Identify which cell holds the provided text, then report its (x, y) central coordinate. 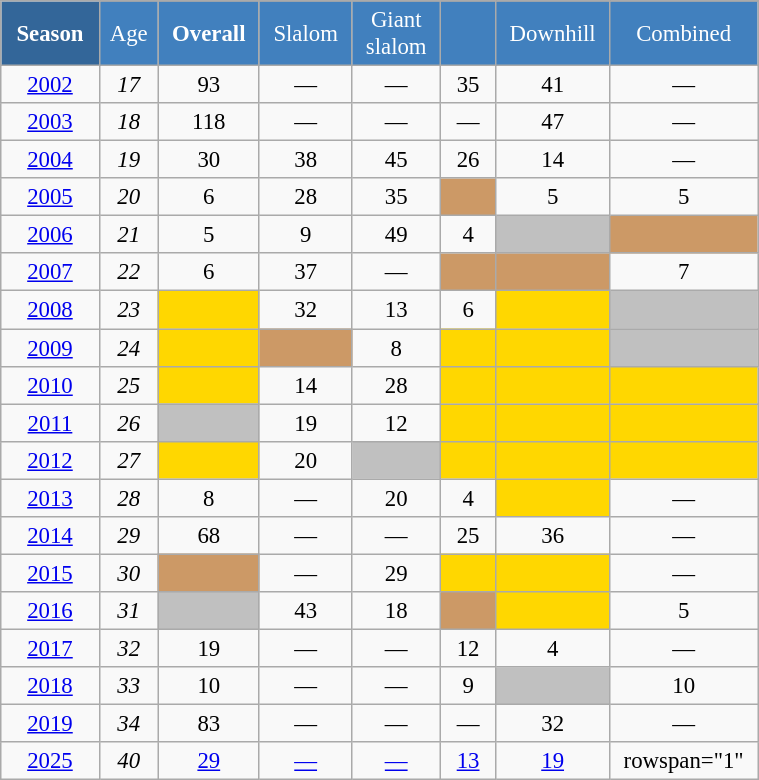
2010 (50, 385)
27 (128, 460)
36 (553, 536)
2003 (50, 122)
2008 (50, 310)
31 (128, 611)
34 (128, 724)
41 (553, 85)
2006 (50, 235)
49 (396, 235)
83 (208, 724)
7 (684, 273)
22 (128, 273)
2017 (50, 648)
2009 (50, 348)
2005 (50, 197)
33 (128, 686)
17 (128, 85)
47 (553, 122)
2019 (50, 724)
Season (50, 34)
2011 (50, 423)
45 (396, 160)
118 (208, 122)
2002 (50, 85)
23 (128, 310)
Age (128, 34)
93 (208, 85)
68 (208, 536)
2004 (50, 160)
40 (128, 761)
Combined (684, 34)
2014 (50, 536)
37 (305, 273)
Overall (208, 34)
2018 (50, 686)
rowspan="1" (684, 761)
38 (305, 160)
2015 (50, 573)
2012 (50, 460)
2025 (50, 761)
21 (128, 235)
2013 (50, 498)
2016 (50, 611)
Downhill (553, 34)
Slalom (305, 34)
Giantslalom (396, 34)
43 (305, 611)
24 (128, 348)
2007 (50, 273)
